Find where the given text appears and provide that cell's center as [x, y] coordinate. 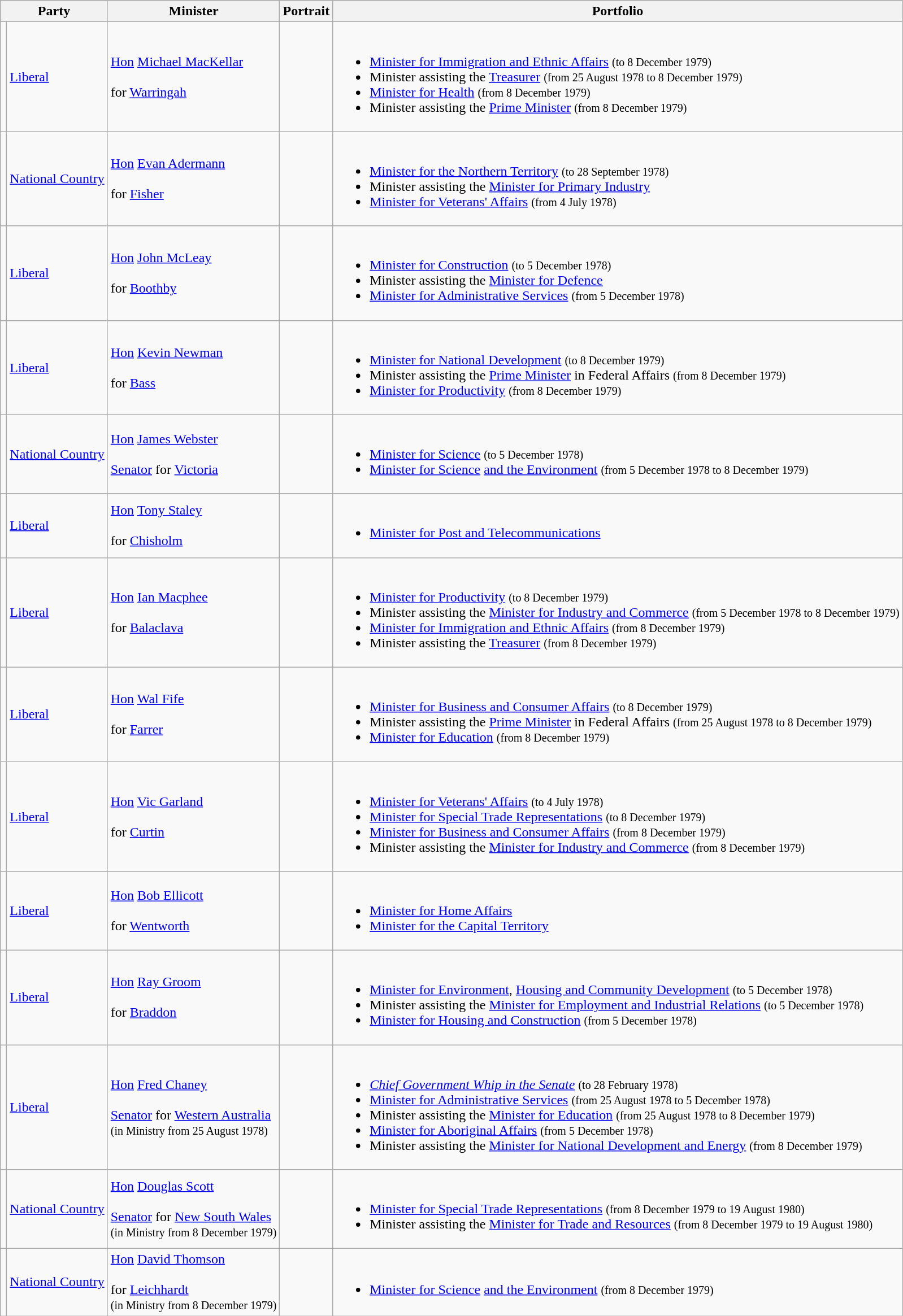
Hon David Thomson for Leichhardt (in Ministry from 8 December 1979) [193, 1282]
Hon Ian Macphee for Balaclava [193, 612]
Hon James Webster Senator for Victoria [193, 454]
Minister for Home AffairsMinister for the Capital Territory [618, 910]
Hon Ray Groom for Braddon [193, 997]
Hon John McLeay for Boothby [193, 273]
Hon Vic Garland for Curtin [193, 816]
Hon Michael MacKellar for Warringah [193, 77]
Hon Wal Fife for Farrer [193, 714]
Minister for Science (to 5 December 1978)Minister for Science and the Environment (from 5 December 1978 to 8 December 1979) [618, 454]
Minister for Science and the Environment (from 8 December 1979) [618, 1282]
Hon Bob Ellicott for Wentworth [193, 910]
Portfolio [618, 11]
Party [54, 11]
Hon Fred Chaney Senator for Western Australia (in Ministry from 25 August 1978) [193, 1107]
Portrait [306, 11]
Hon Kevin Newman for Bass [193, 367]
Minister for Post and Telecommunications [618, 525]
Minister [193, 11]
Minister for Construction (to 5 December 1978)Minister assisting the Minister for DefenceMinister for Administrative Services (from 5 December 1978) [618, 273]
Hon Evan Adermann for Fisher [193, 178]
Hon Tony Staley for Chisholm [193, 525]
Hon Douglas Scott Senator for New South Wales (in Ministry from 8 December 1979) [193, 1209]
